Pinpoint the cell where the given text exists, returning its (X, Y) midpoint coordinate. 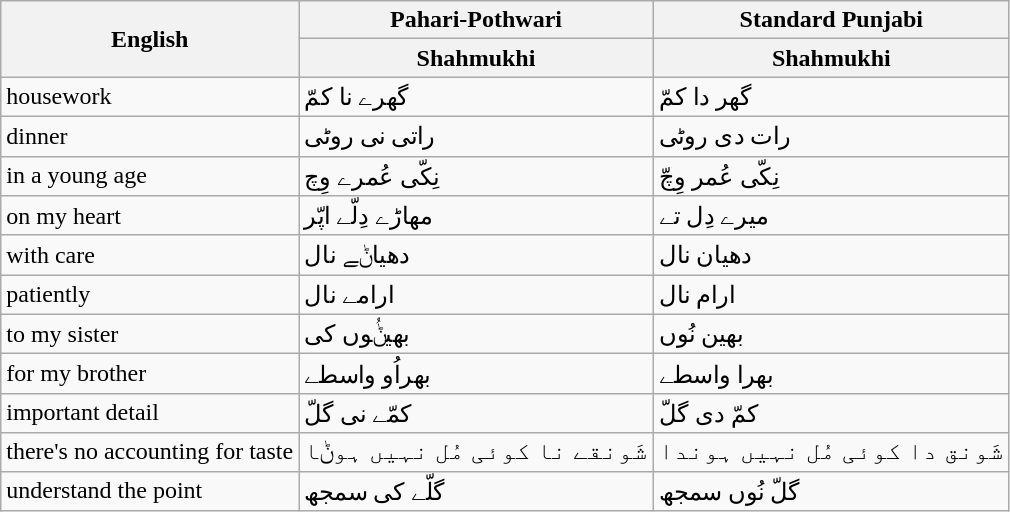
گھرے نا کمّ (476, 97)
with care (150, 255)
دھیاݨے نال (476, 255)
Pahari-Pothwari (476, 20)
شَونق دا کوئی مُل نہیں ہوندا (831, 452)
شَونقے نا کوئی مُل نہیں ہوݨا (476, 452)
بھرا واسطے (831, 374)
بھین نُوں (831, 334)
راتی نی روٹی (476, 136)
in a young age (150, 176)
گلّ نُوں سمجھ (831, 491)
English (150, 39)
to my sister (150, 334)
there's no accounting for taste (150, 452)
housework (150, 97)
میرے دِل تے (831, 216)
رات دی روٹی (831, 136)
بھیݨُوں کی (476, 334)
on my heart (150, 216)
گلّے کی سمجھ (476, 491)
گھر دا کمّ (831, 97)
important detail (150, 413)
دھیان نال (831, 255)
کمّ دی گلّ (831, 413)
patiently (150, 295)
نِکّی عُمر وِچّ (831, 176)
understand the point (150, 491)
for my brother (150, 374)
مھاڑے دِلّے اپّر (476, 216)
ارام نال (831, 295)
ارامے نال (476, 295)
نِکّی عُمرے وِچ (476, 176)
کمّے نی گلّ (476, 413)
بھراُو واسطے (476, 374)
Standard Punjabi (831, 20)
dinner (150, 136)
